Detect which cell encompasses the target text, then output its (X, Y) center coordinate. 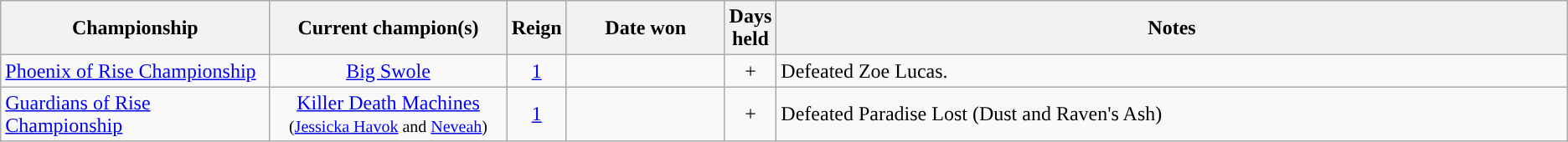
Notes (1172, 28)
Days held (750, 28)
Guardians of Rise Championship (136, 114)
Date won (645, 28)
Defeated Zoe Lucas. (1172, 71)
Big Swole (389, 71)
Killer Death Machines (Jessicka Havok and Neveah) (389, 114)
Reign (536, 28)
Phoenix of Rise Championship (136, 71)
Championship (136, 28)
Current champion(s) (389, 28)
Defeated Paradise Lost (Dust and Raven's Ash) (1172, 114)
